Detect which cell encompasses the target text, then output its (X, Y) center coordinate. 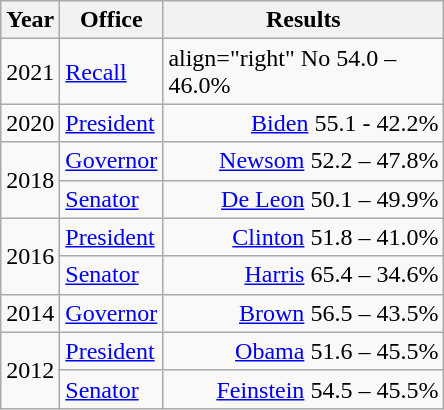
Clinton 51.8 – 41.0% (304, 237)
2020 (30, 123)
2016 (30, 256)
align="right" No 54.0 – 46.0% (304, 72)
Brown 56.5 – 43.5% (304, 313)
Year (30, 20)
Biden 55.1 - 42.2% (304, 123)
2014 (30, 313)
De Leon 50.1 – 49.9% (304, 199)
2012 (30, 370)
Obama 51.6 – 45.5% (304, 351)
Office (112, 20)
2021 (30, 72)
Results (304, 20)
Recall (112, 72)
Harris 65.4 – 34.6% (304, 275)
Newsom 52.2 – 47.8% (304, 161)
Feinstein 54.5 – 45.5% (304, 389)
2018 (30, 180)
